From the cell containing the given text, extract its center point as (X, Y) coordinate. 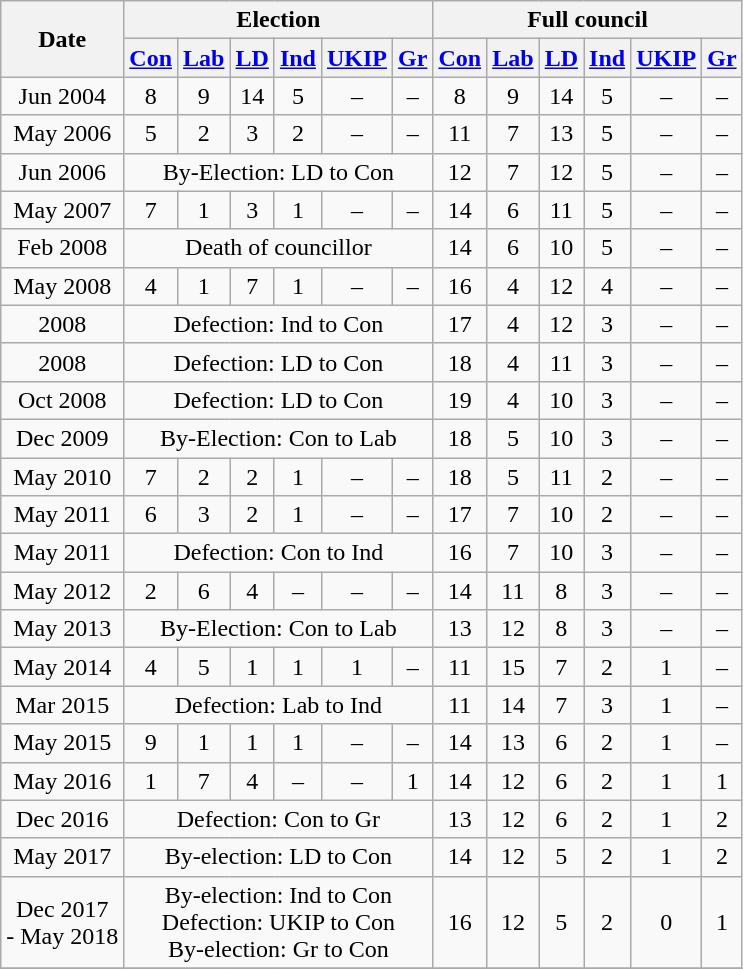
Full council (588, 20)
0 (666, 922)
May 2016 (62, 781)
Dec 2016 (62, 819)
Date (62, 39)
May 2017 (62, 857)
May 2008 (62, 286)
Election (278, 20)
By-election: LD to Con (278, 857)
Death of councillor (278, 248)
By-Election: LD to Con (278, 172)
May 2012 (62, 591)
May 2010 (62, 477)
Defection: Lab to Ind (278, 705)
Jun 2006 (62, 172)
May 2014 (62, 667)
Dec 2017- May 2018 (62, 922)
May 2015 (62, 743)
By-election: Ind to ConDefection: UKIP to ConBy-election: Gr to Con (278, 922)
Jun 2004 (62, 96)
May 2013 (62, 629)
Feb 2008 (62, 248)
Defection: Con to Ind (278, 553)
15 (513, 667)
Mar 2015 (62, 705)
Defection: Ind to Con (278, 324)
Dec 2009 (62, 438)
Defection: Con to Gr (278, 819)
19 (460, 400)
Oct 2008 (62, 400)
May 2007 (62, 210)
May 2006 (62, 134)
